Search for the cell housing the specified text and yield its (x, y) center coordinate. 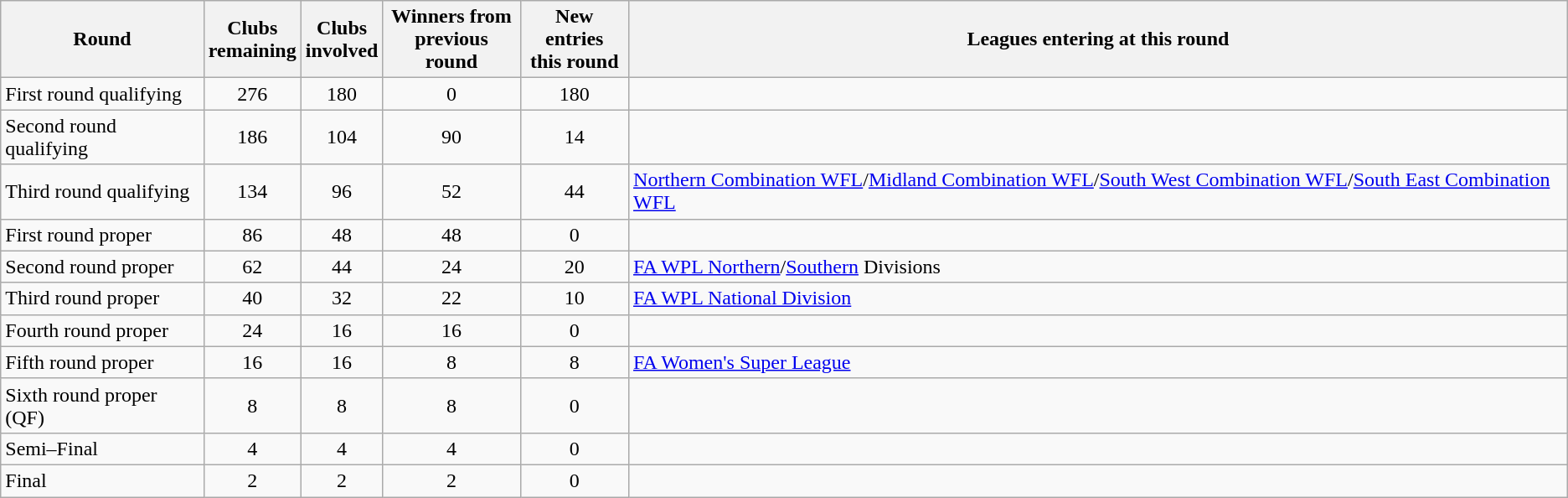
186 (252, 137)
22 (451, 298)
Semi–Final (102, 449)
62 (252, 267)
96 (342, 191)
Final (102, 480)
First round qualifying (102, 94)
Northern Combination WFL/Midland Combination WFL/South West Combination WFL/South East Combination WFL (1099, 191)
134 (252, 191)
Winners fromprevious round (451, 39)
86 (252, 235)
14 (575, 137)
Fourth round proper (102, 330)
Sixth round proper (QF) (102, 406)
Third round proper (102, 298)
Clubsinvolved (342, 39)
FA WPL National Division (1099, 298)
Clubsremaining (252, 39)
104 (342, 137)
Round (102, 39)
40 (252, 298)
32 (342, 298)
52 (451, 191)
276 (252, 94)
New entriesthis round (575, 39)
Leagues entering at this round (1099, 39)
FA WPL Northern/Southern Divisions (1099, 267)
Fifth round proper (102, 362)
10 (575, 298)
FA Women's Super League (1099, 362)
Second round qualifying (102, 137)
First round proper (102, 235)
Third round qualifying (102, 191)
Second round proper (102, 267)
90 (451, 137)
20 (575, 267)
